Extract the [X, Y] coordinate from the center of the cell holding the provided text.  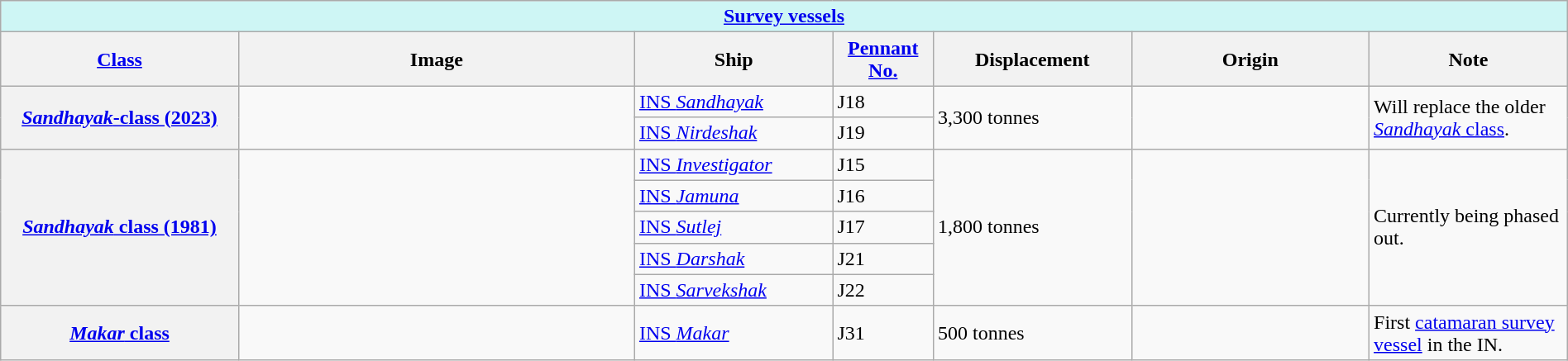
J18 [883, 102]
Currently being phased out. [1469, 227]
J15 [883, 164]
INS Investigator [734, 164]
Ship [734, 59]
Pennant No. [883, 59]
J22 [883, 290]
Will replace the older Sandhayak class. [1469, 117]
Note [1469, 59]
J19 [883, 133]
Sandhayak-class (2023) [119, 117]
J31 [883, 332]
INS Jamuna [734, 196]
J21 [883, 259]
INS Nirdeshak [734, 133]
Origin [1250, 59]
3,300 tonnes [1032, 117]
INS Darshak [734, 259]
INS Sandhayak [734, 102]
INS Sutlej [734, 227]
Displacement [1032, 59]
INS Makar [734, 332]
Class [119, 59]
Image [437, 59]
J16 [883, 196]
J17 [883, 227]
Sandhayak class (1981) [119, 227]
Makar class [119, 332]
INS Sarvekshak [734, 290]
1,800 tonnes [1032, 227]
First catamaran survey vessel in the IN. [1469, 332]
500 tonnes [1032, 332]
Survey vessels [784, 17]
